For the text-containing cell, return its midpoint in [X, Y] coordinate format. 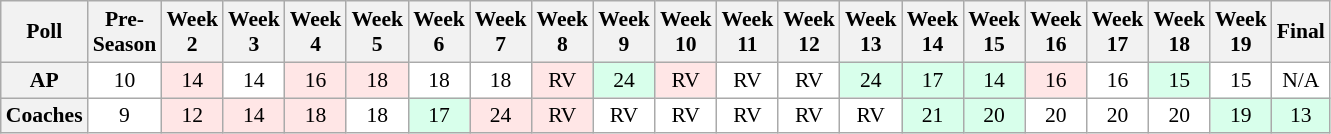
Week19 [1241, 32]
Week8 [562, 32]
Coaches [44, 116]
21 [933, 116]
Week17 [1118, 32]
Week10 [686, 32]
10 [125, 80]
12 [192, 116]
Final [1301, 32]
Week14 [933, 32]
13 [1301, 116]
19 [1241, 116]
Poll [44, 32]
Pre-Season [125, 32]
Week18 [1179, 32]
Week6 [439, 32]
Week13 [871, 32]
Week11 [748, 32]
Week16 [1056, 32]
Week12 [809, 32]
Week4 [316, 32]
9 [125, 116]
Week9 [624, 32]
Week5 [377, 32]
AP [44, 80]
Week3 [254, 32]
Week7 [501, 32]
Week2 [192, 32]
N/A [1301, 80]
Week15 [994, 32]
